Return the (x, y) coordinate for the center point of the cell that contains the specified text.  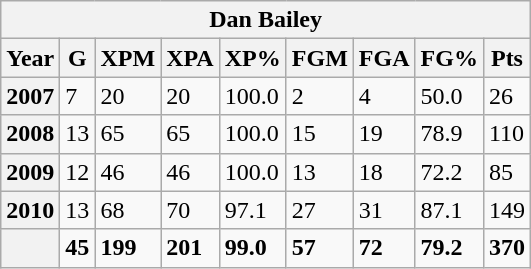
45 (78, 248)
Dan Bailey (266, 20)
12 (78, 172)
2010 (30, 210)
18 (384, 172)
199 (128, 248)
79.2 (449, 248)
2007 (30, 96)
78.9 (449, 134)
Pts (506, 58)
99.0 (252, 248)
70 (190, 210)
FGA (384, 58)
110 (506, 134)
72.2 (449, 172)
97.1 (252, 210)
15 (320, 134)
85 (506, 172)
Year (30, 58)
57 (320, 248)
149 (506, 210)
87.1 (449, 210)
27 (320, 210)
FG% (449, 58)
19 (384, 134)
XPA (190, 58)
G (78, 58)
2008 (30, 134)
XP% (252, 58)
2 (320, 96)
4 (384, 96)
68 (128, 210)
XPM (128, 58)
2009 (30, 172)
72 (384, 248)
7 (78, 96)
370 (506, 248)
26 (506, 96)
201 (190, 248)
31 (384, 210)
50.0 (449, 96)
FGM (320, 58)
